Search for the cell housing the specified text and yield its (x, y) center coordinate. 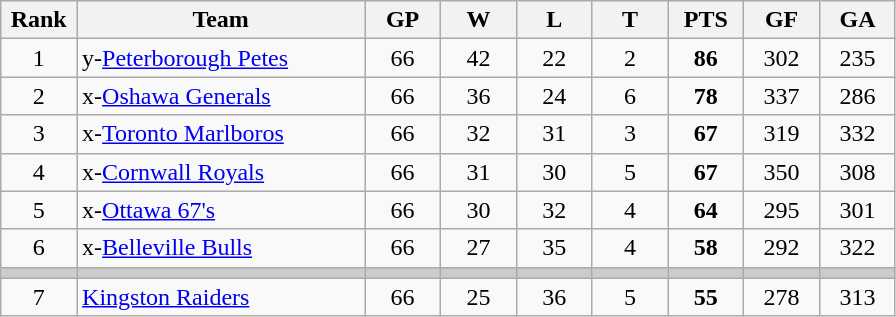
y-Peterborough Petes (221, 58)
350 (782, 172)
292 (782, 248)
235 (857, 58)
313 (857, 297)
278 (782, 297)
337 (782, 96)
Team (221, 20)
x-Ottawa 67's (221, 210)
22 (554, 58)
x-Cornwall Royals (221, 172)
x-Belleville Bulls (221, 248)
PTS (706, 20)
58 (706, 248)
64 (706, 210)
295 (782, 210)
Kingston Raiders (221, 297)
25 (479, 297)
x-Toronto Marlboros (221, 134)
GP (403, 20)
308 (857, 172)
L (554, 20)
24 (554, 96)
42 (479, 58)
286 (857, 96)
302 (782, 58)
GA (857, 20)
T (630, 20)
1 (39, 58)
W (479, 20)
55 (706, 297)
319 (782, 134)
301 (857, 210)
86 (706, 58)
7 (39, 297)
Rank (39, 20)
78 (706, 96)
GF (782, 20)
35 (554, 248)
x-Oshawa Generals (221, 96)
27 (479, 248)
322 (857, 248)
332 (857, 134)
